Locate the cell with the specified text and output its (X, Y) center coordinate. 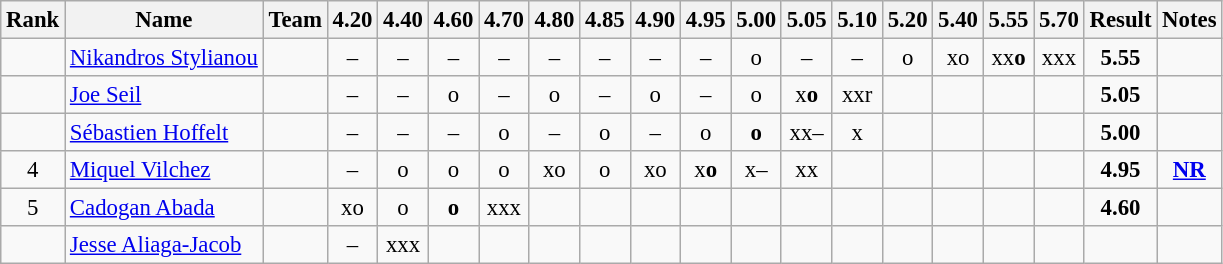
Sébastien Hoffelt (164, 133)
5.70 (1059, 20)
4.70 (504, 20)
Team (295, 20)
4.90 (655, 20)
4.40 (403, 20)
xxr (857, 95)
xx (806, 170)
4.80 (554, 20)
Nikandros Stylianou (164, 58)
xxo (1008, 58)
4.20 (352, 20)
x– (756, 170)
Notes (1190, 20)
Miquel Vilchez (164, 170)
Name (164, 20)
Cadogan Abada (164, 208)
5.10 (857, 20)
xx– (806, 133)
4 (33, 170)
NR (1190, 170)
Jesse Aliaga-Jacob (164, 245)
4.85 (605, 20)
5 (33, 208)
x (857, 133)
Rank (33, 20)
Joe Seil (164, 95)
5.20 (907, 20)
5.40 (958, 20)
Result (1120, 20)
